Search for the cell housing the specified text and yield its (X, Y) center coordinate. 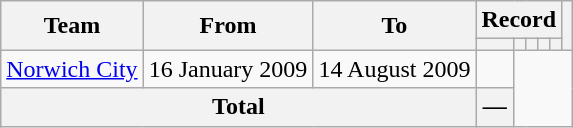
Total (238, 107)
Record (519, 20)
Norwich City (72, 69)
— (495, 107)
16 January 2009 (228, 69)
14 August 2009 (394, 69)
Team (72, 26)
From (228, 26)
To (394, 26)
